Locate the cell with the specified text and output its [X, Y] center coordinate. 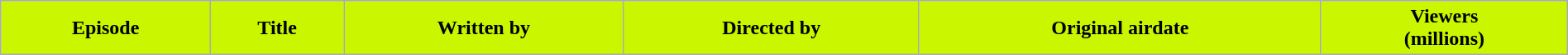
Viewers(millions) [1444, 28]
Original airdate [1120, 28]
Written by [485, 28]
Episode [106, 28]
Directed by [771, 28]
Title [278, 28]
